Provide the [x, y] coordinate of the cell's center where the given text is located.  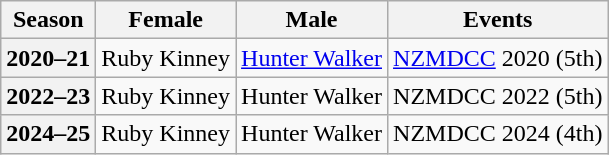
Male [312, 20]
Events [498, 20]
NZMDCC 2020 (5th) [498, 58]
2020–21 [48, 58]
NZMDCC 2022 (5th) [498, 96]
2022–23 [48, 96]
2024–25 [48, 134]
Season [48, 20]
NZMDCC 2024 (4th) [498, 134]
Female [166, 20]
